Locate the cell with the specified text and output its [x, y] center coordinate. 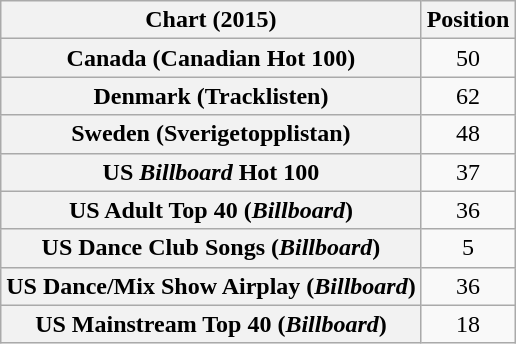
48 [468, 134]
Position [468, 20]
5 [468, 248]
18 [468, 324]
Denmark (Tracklisten) [211, 96]
US Mainstream Top 40 (Billboard) [211, 324]
US Billboard Hot 100 [211, 172]
62 [468, 96]
US Dance/Mix Show Airplay (Billboard) [211, 286]
US Adult Top 40 (Billboard) [211, 210]
37 [468, 172]
Chart (2015) [211, 20]
Sweden (Sverigetopplistan) [211, 134]
US Dance Club Songs (Billboard) [211, 248]
50 [468, 58]
Canada (Canadian Hot 100) [211, 58]
